Find where the given text appears and provide that cell's center as [X, Y] coordinate. 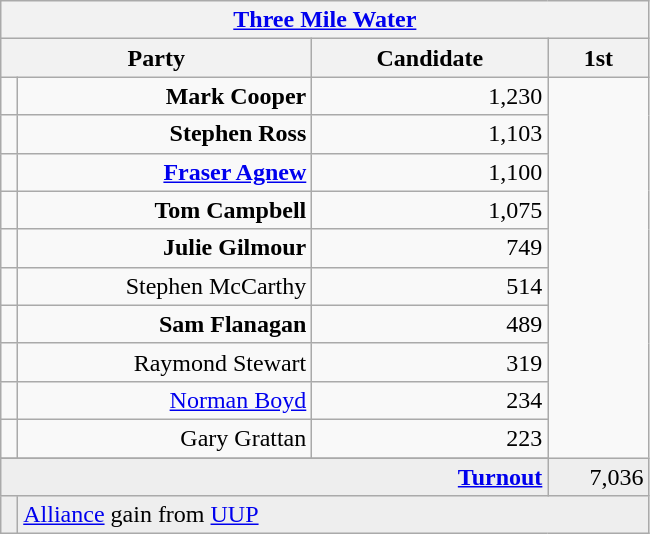
Turnout [274, 477]
234 [430, 400]
Alliance gain from UUP [334, 515]
223 [430, 438]
Candidate [430, 58]
1st [598, 58]
489 [430, 324]
Mark Cooper [165, 96]
1,230 [430, 96]
Stephen Ross [165, 134]
Party [156, 58]
Three Mile Water [325, 20]
Julie Gilmour [165, 248]
514 [430, 286]
749 [430, 248]
Norman Boyd [165, 400]
1,103 [430, 134]
1,075 [430, 210]
Fraser Agnew [165, 172]
1,100 [430, 172]
Tom Campbell [165, 210]
Raymond Stewart [165, 362]
Stephen McCarthy [165, 286]
Sam Flanagan [165, 324]
Gary Grattan [165, 438]
319 [430, 362]
7,036 [598, 477]
